Locate the cell with the specified text and output its [X, Y] center coordinate. 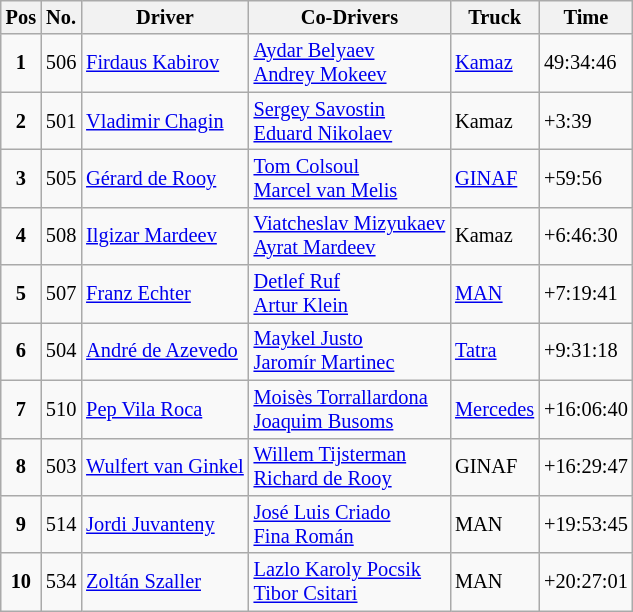
1 [21, 63]
9 [21, 524]
Franz Echter [164, 294]
Jordi Juvanteny [164, 524]
Lazlo Karoly Pocsik Tibor Csitari [350, 582]
5 [21, 294]
505 [61, 178]
7 [21, 409]
Maykel Justo Jaromír Martinec [350, 351]
Moisès Torrallardona Joaquim Busoms [350, 409]
507 [61, 294]
Gérard de Rooy [164, 178]
514 [61, 524]
Sergey Savostin Eduard Nikolaev [350, 121]
Mercedes [494, 409]
3 [21, 178]
Vladimir Chagin [164, 121]
10 [21, 582]
José Luis Criado Fina Román [350, 524]
Tatra [494, 351]
4 [21, 236]
6 [21, 351]
André de Azevedo [164, 351]
Pep Vila Roca [164, 409]
508 [61, 236]
504 [61, 351]
Tom Colsoul Marcel van Melis [350, 178]
+16:29:47 [586, 467]
No. [61, 17]
506 [61, 63]
8 [21, 467]
+9:31:18 [586, 351]
Aydar Belyaev Andrey Mokeev [350, 63]
49:34:46 [586, 63]
Ilgizar Mardeev [164, 236]
+20:27:01 [586, 582]
Pos [21, 17]
534 [61, 582]
2 [21, 121]
+16:06:40 [586, 409]
Truck [494, 17]
+7:19:41 [586, 294]
+19:53:45 [586, 524]
Willem Tijsterman Richard de Rooy [350, 467]
+6:46:30 [586, 236]
Zoltán Szaller [164, 582]
501 [61, 121]
Firdaus Kabirov [164, 63]
Co-Drivers [350, 17]
Wulfert van Ginkel [164, 467]
Driver [164, 17]
+59:56 [586, 178]
Time [586, 17]
+3:39 [586, 121]
Viatcheslav Mizyukaev Ayrat Mardeev [350, 236]
Detlef Ruf Artur Klein [350, 294]
510 [61, 409]
503 [61, 467]
